From the cell containing the given text, extract its center point as (X, Y) coordinate. 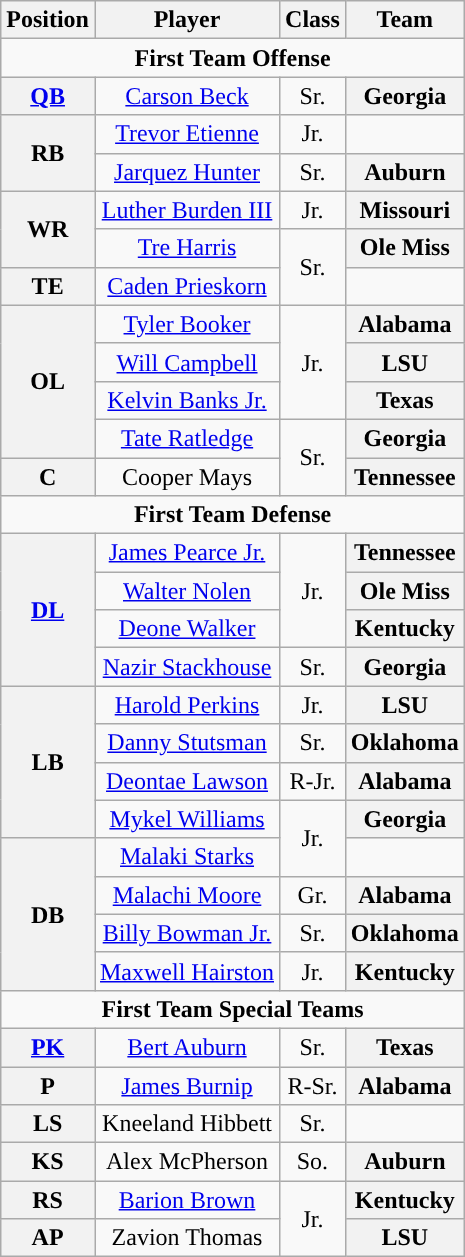
Team (404, 20)
QB (48, 96)
P (48, 1085)
Alex McPherson (186, 1162)
Class (313, 20)
TE (48, 286)
Trevor Etienne (186, 134)
Malaki Starks (186, 857)
Kneeland Hibbett (186, 1124)
Malachi Moore (186, 895)
Billy Bowman Jr. (186, 933)
Mykel Williams (186, 819)
OL (48, 381)
Kelvin Banks Jr. (186, 400)
Deontae Lawson (186, 781)
Walter Nolen (186, 591)
So. (313, 1162)
RS (48, 1200)
Barion Brown (186, 1200)
Danny Stutsman (186, 743)
Jarquez Hunter (186, 172)
Gr. (313, 895)
DB (48, 914)
Will Campbell (186, 362)
Position (48, 20)
Zavion Thomas (186, 1238)
James Burnip (186, 1085)
LB (48, 762)
Luther Burden III (186, 210)
DL (48, 610)
LS (48, 1124)
Cooper Mays (186, 477)
Harold Perkins (186, 705)
Player (186, 20)
Missouri (404, 210)
Tyler Booker (186, 324)
Tre Harris (186, 248)
First Team Special Teams (233, 1009)
KS (48, 1162)
Maxwell Hairston (186, 971)
RB (48, 153)
AP (48, 1238)
R-Sr. (313, 1085)
Carson Beck (186, 96)
Deone Walker (186, 629)
PK (48, 1047)
First Team Defense (233, 515)
C (48, 477)
First Team Offense (233, 58)
WR (48, 229)
R-Jr. (313, 781)
Tate Ratledge (186, 438)
Caden Prieskorn (186, 286)
James Pearce Jr. (186, 553)
Bert Auburn (186, 1047)
Nazir Stackhouse (186, 667)
